Return [X, Y] of the center of cell containing provided text 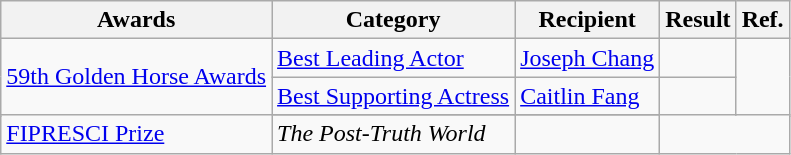
59th Golden Horse Awards [136, 77]
Caitlin Fang [588, 96]
The Post-Truth World [394, 134]
Awards [136, 20]
Best Supporting Actress [394, 96]
Joseph Chang [588, 58]
FIPRESCI Prize [136, 134]
Result [698, 20]
Ref. [762, 20]
Category [394, 20]
Recipient [588, 20]
Best Leading Actor [394, 58]
